For the text-containing cell, return its midpoint in (X, Y) coordinate format. 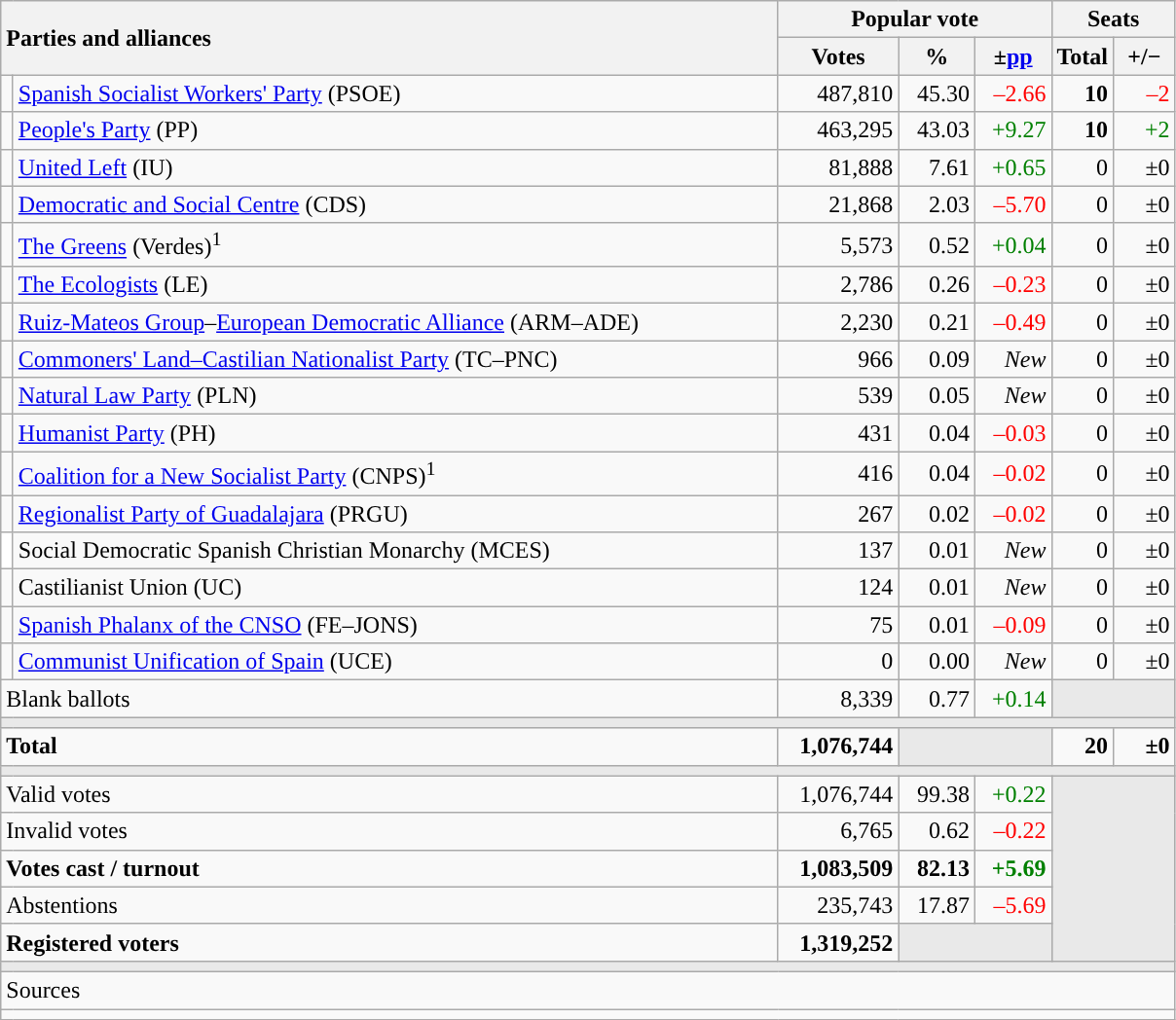
137 (838, 551)
17.87 (937, 905)
People's Party (PP) (395, 130)
The Ecologists (LE) (395, 285)
% (937, 56)
Spanish Socialist Workers' Party (PSOE) (395, 93)
0.62 (937, 831)
Abstentions (389, 905)
Humanist Party (PH) (395, 433)
+5.69 (1012, 868)
Social Democratic Spanish Christian Monarchy (MCES) (395, 551)
–0.22 (1012, 831)
7.61 (937, 167)
43.03 (937, 130)
75 (838, 625)
267 (838, 514)
82.13 (937, 868)
2.03 (937, 204)
–2.66 (1012, 93)
1,083,509 (838, 868)
Sources (588, 990)
Coalition for a New Socialist Party (CNPS)1 (395, 473)
–5.69 (1012, 905)
0.52 (937, 245)
0.77 (937, 699)
+0.14 (1012, 699)
416 (838, 473)
Popular vote (915, 19)
81,888 (838, 167)
+0.65 (1012, 167)
+9.27 (1012, 130)
The Greens (Verdes)1 (395, 245)
431 (838, 433)
–0.23 (1012, 285)
+0.04 (1012, 245)
Spanish Phalanx of the CNSO (FE–JONS) (395, 625)
2,230 (838, 322)
Votes (838, 56)
+0.22 (1012, 794)
235,743 (838, 905)
0.26 (937, 285)
966 (838, 359)
Registered voters (389, 942)
–0.09 (1012, 625)
–5.70 (1012, 204)
Invalid votes (389, 831)
5,573 (838, 245)
Democratic and Social Centre (CDS) (395, 204)
20 (1083, 747)
99.38 (937, 794)
Blank ballots (389, 699)
463,295 (838, 130)
Communist Unification of Spain (UCE) (395, 662)
1,319,252 (838, 942)
0.21 (937, 322)
±pp (1012, 56)
–0.49 (1012, 322)
Regionalist Party of Guadalajara (PRGU) (395, 514)
0.05 (937, 396)
Valid votes (389, 794)
Castilianist Union (UC) (395, 588)
Parties and alliances (389, 38)
6,765 (838, 831)
0.09 (937, 359)
2,786 (838, 285)
487,810 (838, 93)
–0.03 (1012, 433)
United Left (IU) (395, 167)
+2 (1145, 130)
+/− (1145, 56)
8,339 (838, 699)
21,868 (838, 204)
Natural Law Party (PLN) (395, 396)
45.30 (937, 93)
Commoners' Land–Castilian Nationalist Party (TC–PNC) (395, 359)
124 (838, 588)
Votes cast / turnout (389, 868)
0.02 (937, 514)
539 (838, 396)
0.00 (937, 662)
Seats (1114, 19)
Ruiz-Mateos Group–European Democratic Alliance (ARM–ADE) (395, 322)
–2 (1145, 93)
